Detect which cell encompasses the target text, then output its (x, y) center coordinate. 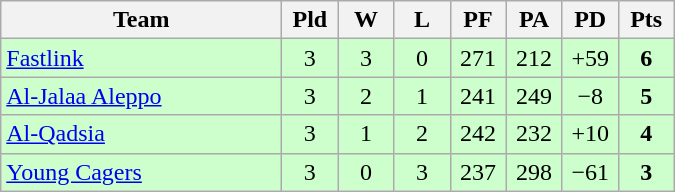
PD (590, 20)
271 (478, 58)
212 (534, 58)
241 (478, 96)
Pld (310, 20)
Al-Qadsia (142, 134)
242 (478, 134)
W (366, 20)
+10 (590, 134)
232 (534, 134)
Al-Jalaa Aleppo (142, 96)
Team (142, 20)
+59 (590, 58)
298 (534, 172)
237 (478, 172)
−8 (590, 96)
PF (478, 20)
−61 (590, 172)
5 (646, 96)
PA (534, 20)
Young Cagers (142, 172)
Fastlink (142, 58)
249 (534, 96)
L (422, 20)
6 (646, 58)
Pts (646, 20)
4 (646, 134)
